Identify which cell holds the provided text, then report its (x, y) central coordinate. 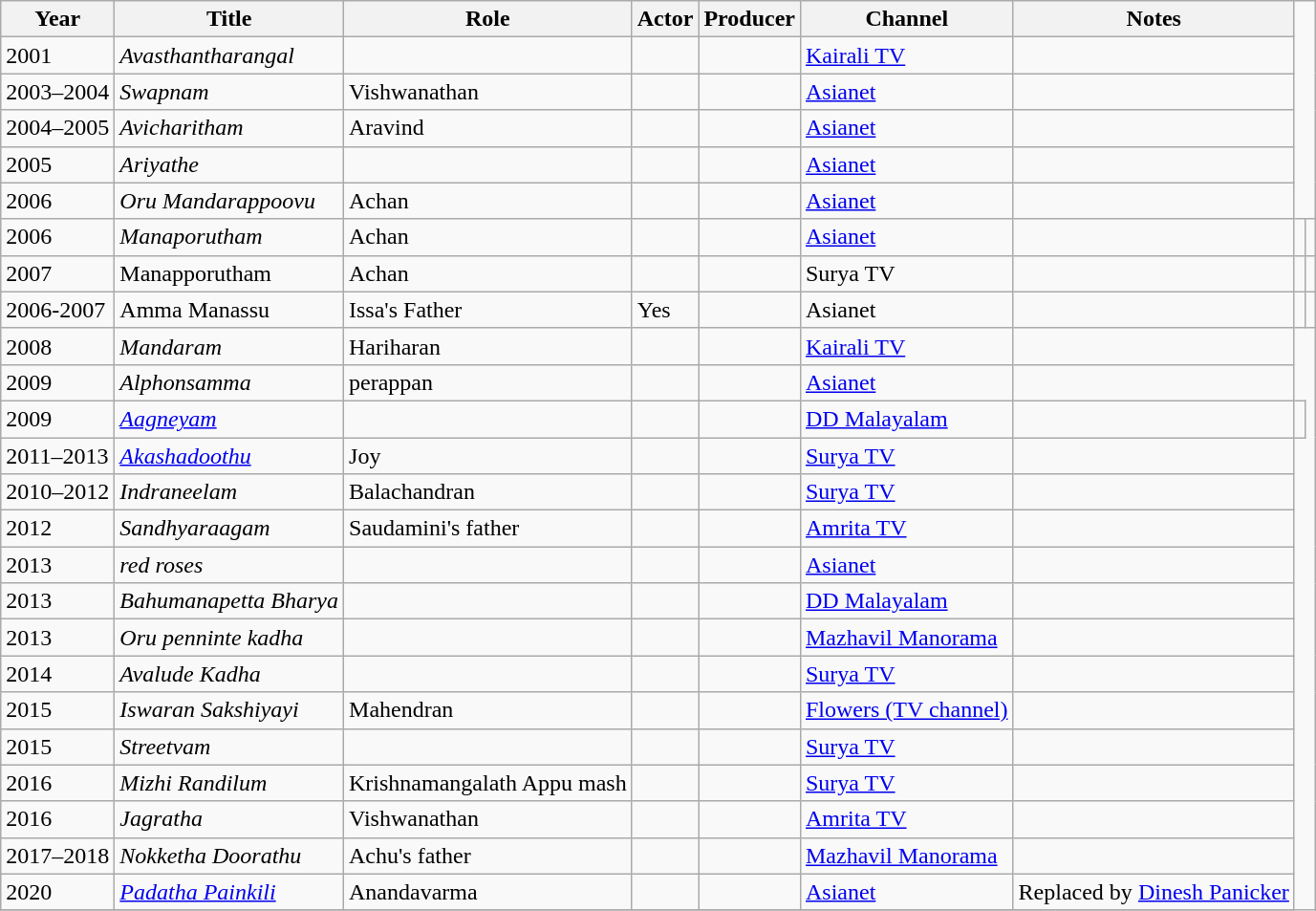
2004–2005 (57, 128)
Mizhi Randilum (229, 783)
2001 (57, 55)
Manaporutham (229, 237)
2011–2013 (57, 456)
Saudamini's father (488, 529)
Title (229, 19)
Indraneelam (229, 492)
Hariharan (488, 346)
Oru Mandarappoovu (229, 201)
Anandavarma (488, 892)
red roses (229, 565)
2008 (57, 346)
Aagneyam (229, 419)
Nokketha Doorathu (229, 856)
2020 (57, 892)
Padatha Painkili (229, 892)
Avalude Kadha (229, 674)
Streetvam (229, 747)
Jagratha (229, 819)
Mandaram (229, 346)
Replaced by Dinesh Panicker (1154, 892)
Channel (906, 19)
Balachandran (488, 492)
2010–2012 (57, 492)
Actor (665, 19)
perappan (488, 382)
Yes (665, 310)
Ariyathe (229, 164)
Role (488, 19)
2005 (57, 164)
2012 (57, 529)
2014 (57, 674)
Iswaran Sakshiyayi (229, 710)
Alphonsamma (229, 382)
2003–2004 (57, 92)
Bahumanapetta Bharya (229, 601)
Notes (1154, 19)
Achu's father (488, 856)
Flowers (TV channel) (906, 710)
Mahendran (488, 710)
2006-2007 (57, 310)
Joy (488, 456)
2007 (57, 273)
Sandhyaraagam (229, 529)
Manapporutham (229, 273)
Aravind (488, 128)
Akashadoothu (229, 456)
Oru penninte kadha (229, 638)
Krishnamangalath Appu mash (488, 783)
Avasthantharangal (229, 55)
Producer (749, 19)
Issa's Father (488, 310)
2017–2018 (57, 856)
Year (57, 19)
Swapnam (229, 92)
Amma Manassu (229, 310)
Avicharitham (229, 128)
